Pinpoint the cell where the given text exists, returning its (X, Y) midpoint coordinate. 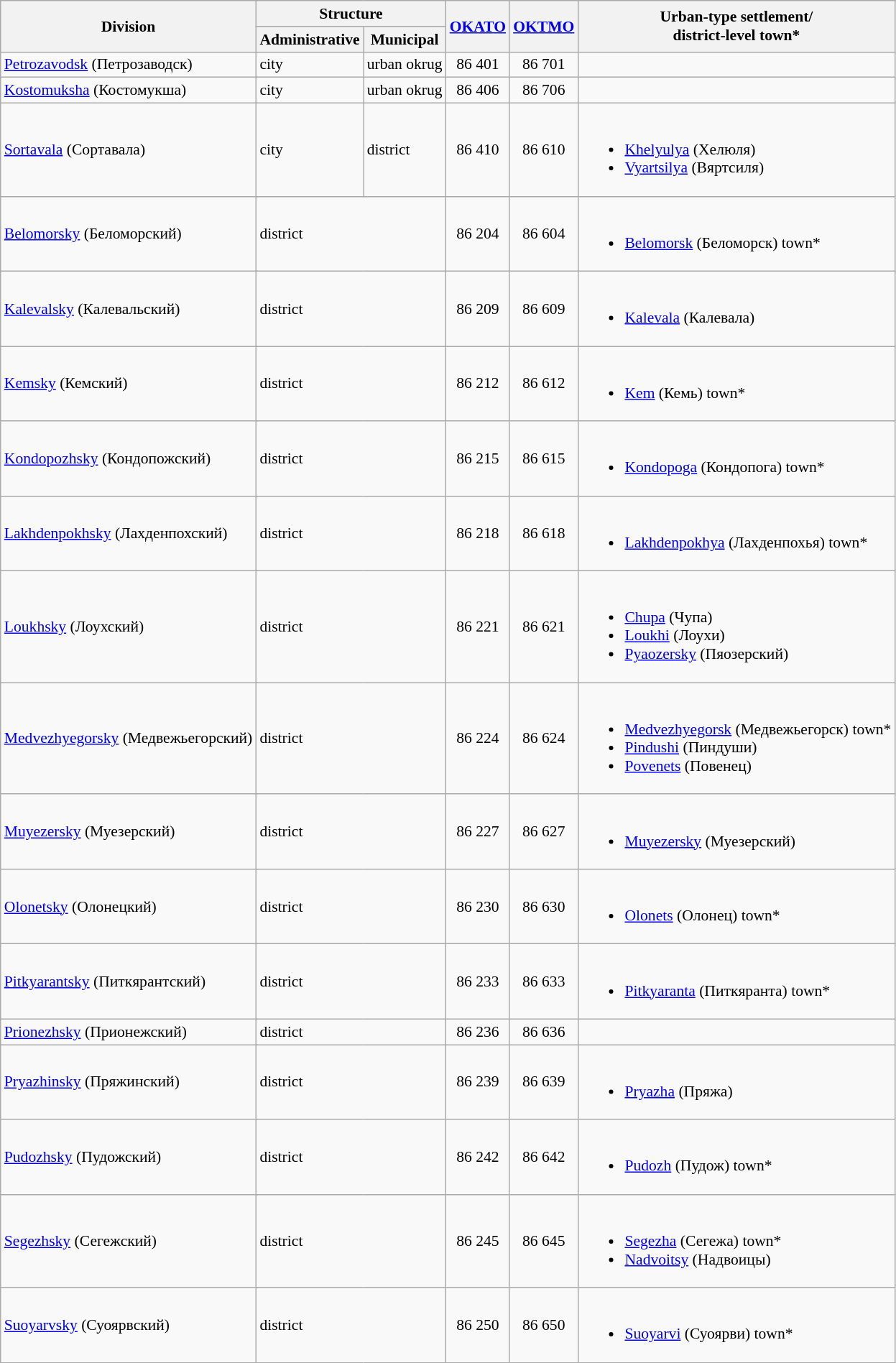
86 250 (478, 1325)
Kondopozhsky (Кондопожский) (129, 458)
86 618 (543, 534)
86 630 (543, 907)
Pitkyaranta (Питкяранта) town* (736, 981)
86 642 (543, 1157)
Lakhdenpokhya (Лахденпохья) town* (736, 534)
Pitkyarantsky (Питкярантский) (129, 981)
86 221 (478, 627)
86 227 (478, 832)
86 209 (478, 309)
Division (129, 26)
Kalevala (Калевала) (736, 309)
Chupa (Чупа)Loukhi (Лоухи)Pyaozersky (Пяозерский) (736, 627)
Suoyarvi (Суоярви) town* (736, 1325)
Suoyarvsky (Суоярвский) (129, 1325)
86 212 (478, 384)
86 230 (478, 907)
Petrozavodsk (Петрозаводск) (129, 65)
86 639 (543, 1082)
Structure (351, 14)
86 621 (543, 627)
Khelyulya (Хелюля)Vyartsilya (Вяртсиля) (736, 150)
Kalevalsky (Калевальский) (129, 309)
86 636 (543, 1032)
86 627 (543, 832)
86 706 (543, 91)
86 612 (543, 384)
Kondopoga (Кондопога) town* (736, 458)
86 215 (478, 458)
Olonetsky (Олонецкий) (129, 907)
86 624 (543, 739)
Municipal (405, 40)
86 604 (543, 234)
Belomorsky (Беломорский) (129, 234)
OKATO (478, 26)
Urban-type settlement/district-level town* (736, 26)
Pryazha (Пряжа) (736, 1082)
86 406 (478, 91)
OKTMO (543, 26)
Medvezhyegorsk (Медвежьегорск) town*Pindushi (Пиндуши)Povenets (Повенец) (736, 739)
86 204 (478, 234)
86 236 (478, 1032)
86 401 (478, 65)
86 645 (543, 1242)
86 610 (543, 150)
86 242 (478, 1157)
Medvezhyegorsky (Медвежьегорский) (129, 739)
86 245 (478, 1242)
86 701 (543, 65)
Administrative (309, 40)
86 609 (543, 309)
Loukhsky (Лоухский) (129, 627)
Prionezhsky (Прионежский) (129, 1032)
Sortavala (Сортавала) (129, 150)
86 615 (543, 458)
Kem (Кемь) town* (736, 384)
Belomorsk (Беломорск) town* (736, 234)
Segezhsky (Сегежский) (129, 1242)
Segezha (Сегежа) town*Nadvoitsy (Надвоицы) (736, 1242)
86 224 (478, 739)
86 233 (478, 981)
86 633 (543, 981)
86 218 (478, 534)
Pudozhsky (Пудожский) (129, 1157)
Kemsky (Кемский) (129, 384)
Olonets (Олонец) town* (736, 907)
Lakhdenpokhsky (Лахденпохский) (129, 534)
Pudozh (Пудож) town* (736, 1157)
86 650 (543, 1325)
Kostomuksha (Костомукша) (129, 91)
Pryazhinsky (Пряжинский) (129, 1082)
86 239 (478, 1082)
86 410 (478, 150)
